Scan for the cell matching the given text and deliver its [x, y] coordinate at center. 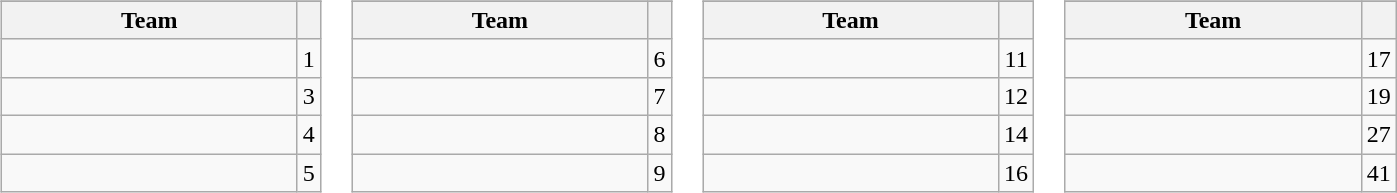
14 [1016, 134]
8 [660, 134]
3 [308, 96]
16 [1016, 173]
9 [660, 173]
6 [660, 58]
12 [1016, 96]
7 [660, 96]
41 [1378, 173]
1 [308, 58]
19 [1378, 96]
11 [1016, 58]
17 [1378, 58]
5 [308, 173]
4 [308, 134]
27 [1378, 134]
